For the text-containing cell, return its midpoint in (X, Y) coordinate format. 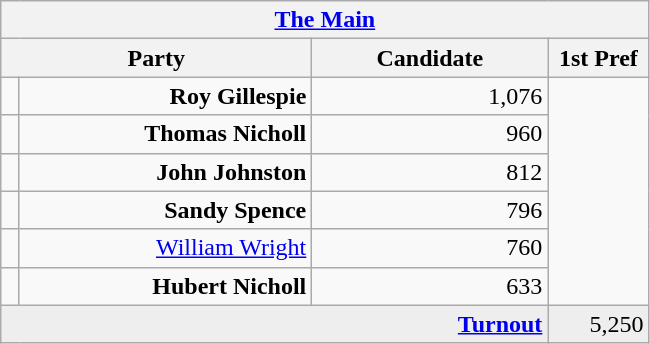
Turnout (274, 324)
1,076 (430, 96)
Hubert Nicholl (165, 286)
Candidate (430, 58)
Roy Gillespie (165, 96)
633 (430, 286)
5,250 (598, 324)
760 (430, 248)
960 (430, 134)
812 (430, 172)
Party (156, 58)
Sandy Spence (165, 210)
1st Pref (598, 58)
William Wright (165, 248)
796 (430, 210)
John Johnston (165, 172)
Thomas Nicholl (165, 134)
The Main (325, 20)
